Detect which cell encompasses the target text, then output its (x, y) center coordinate. 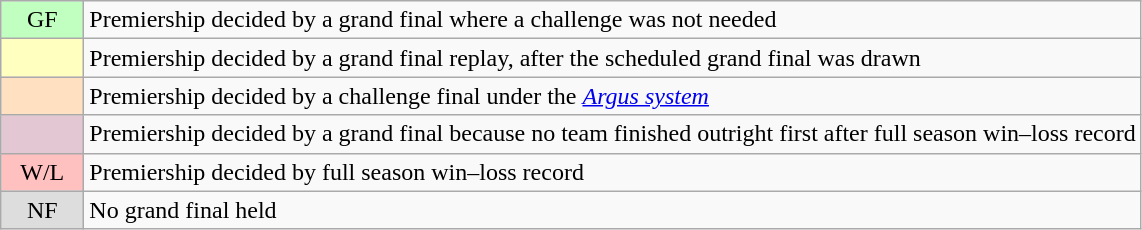
GF (42, 20)
Premiership decided by a grand final where a challenge was not needed (612, 20)
No grand final held (612, 210)
Premiership decided by a grand final because no team finished outright first after full season win–loss record (612, 134)
Premiership decided by a challenge final under the Argus system (612, 96)
Premiership decided by full season win–loss record (612, 172)
Premiership decided by a grand final replay, after the scheduled grand final was drawn (612, 58)
NF (42, 210)
W/L (42, 172)
